Identify which cell holds the provided text, then report its [X, Y] central coordinate. 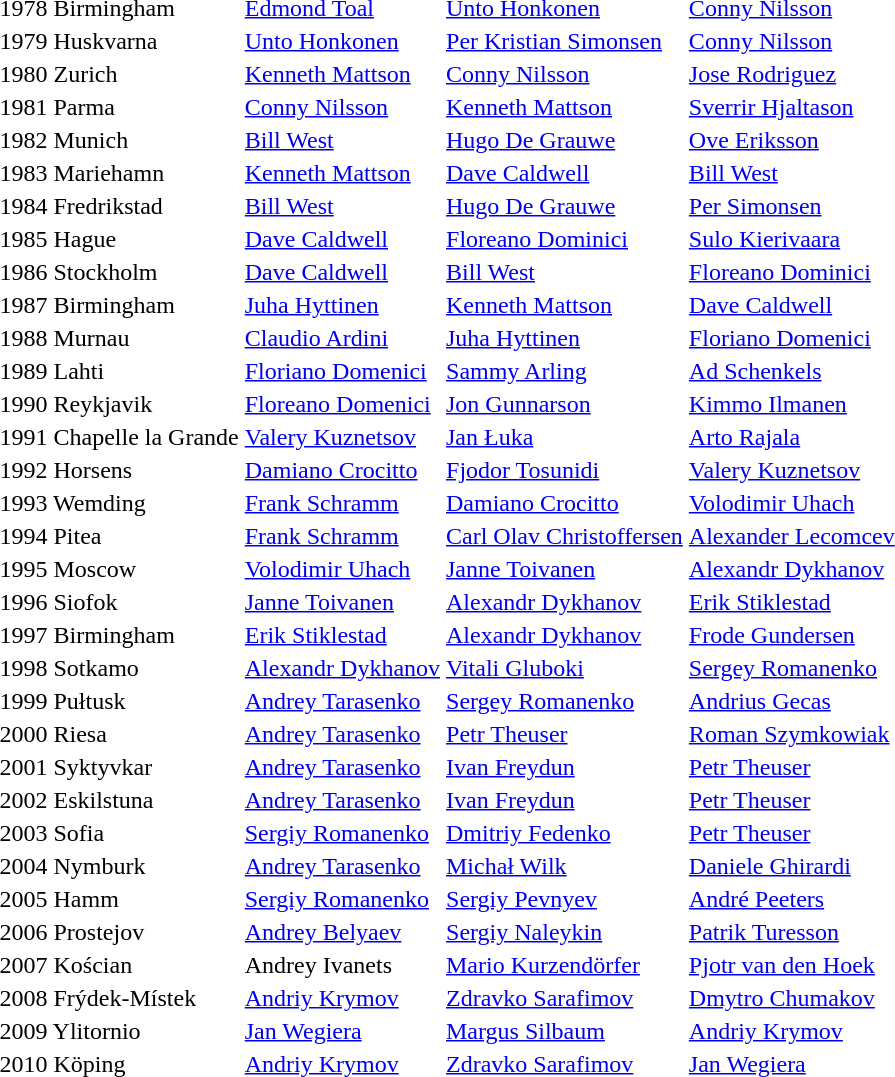
Sergiy Pevnyev [565, 899]
Erik Stiklestad [342, 635]
Floreano Domenici [342, 404]
Sergiy Naleykin [565, 932]
Andrey Ivanets [342, 965]
Petr Theuser [565, 734]
Carl Olav Christoffersen [565, 536]
Sammy Arling [565, 371]
Jan Łuka [565, 437]
Jon Gunnarson [565, 404]
Michał Wilk [565, 866]
Claudio Ardini [342, 338]
Floriano Domenici [342, 371]
Andriy Krymov [342, 998]
Per Kristian Simonsen [565, 41]
Sergey Romanenko [565, 701]
Unto Honkonen [342, 41]
Mario Kurzendörfer [565, 965]
Jan Wegiera [342, 1031]
Zdravko Sarafimov [565, 998]
Margus Silbaum [565, 1031]
Floreano Dominici [565, 239]
Fjodor Tosunidi [565, 470]
Valery Kuznetsov [342, 437]
Volodimir Uhach [342, 569]
Andrey Belyaev [342, 932]
Vitali Gluboki [565, 668]
Dmitriy Fedenko [565, 833]
